Detect which cell encompasses the target text, then output its (x, y) center coordinate. 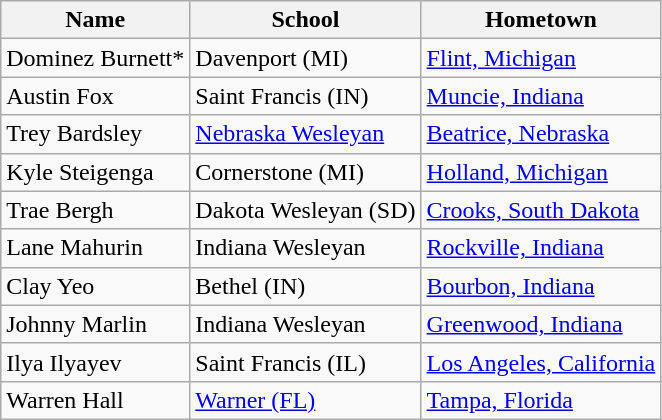
Lane Mahurin (96, 248)
Clay Yeo (96, 286)
Rockville, Indiana (541, 248)
Tampa, Florida (541, 400)
Name (96, 20)
Flint, Michigan (541, 58)
Crooks, South Dakota (541, 210)
Trey Bardsley (96, 134)
Kyle Steigenga (96, 172)
Los Angeles, California (541, 362)
Holland, Michigan (541, 172)
Johnny Marlin (96, 324)
Nebraska Wesleyan (306, 134)
Davenport (MI) (306, 58)
Trae Bergh (96, 210)
Bourbon, Indiana (541, 286)
School (306, 20)
Greenwood, Indiana (541, 324)
Dominez Burnett* (96, 58)
Saint Francis (IL) (306, 362)
Muncie, Indiana (541, 96)
Warren Hall (96, 400)
Austin Fox (96, 96)
Hometown (541, 20)
Dakota Wesleyan (SD) (306, 210)
Warner (FL) (306, 400)
Cornerstone (MI) (306, 172)
Saint Francis (IN) (306, 96)
Beatrice, Nebraska (541, 134)
Bethel (IN) (306, 286)
Ilya Ilyayev (96, 362)
